Output the [x, y] coordinate of the center of the cell containing the given text.  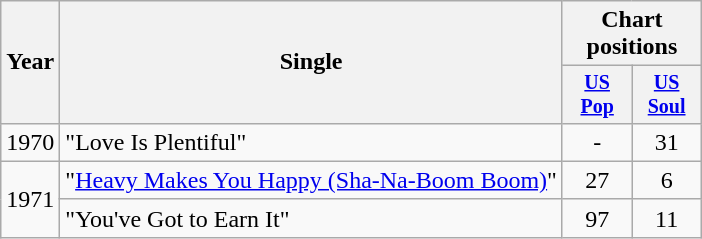
"Heavy Makes You Happy (Sha-Na-Boom Boom)" [312, 180]
"Love Is Plentiful" [312, 142]
1971 [30, 199]
USSoul [666, 94]
97 [596, 218]
6 [666, 180]
27 [596, 180]
- [596, 142]
Year [30, 62]
1970 [30, 142]
31 [666, 142]
11 [666, 218]
"You've Got to Earn It" [312, 218]
Single [312, 62]
USPop [596, 94]
Chart positions [632, 34]
